Find where the given text appears and provide that cell's center as [X, Y] coordinate. 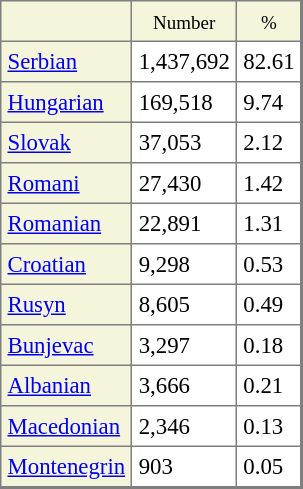
2,346 [184, 426]
1.42 [270, 183]
0.49 [270, 304]
9,298 [184, 264]
0.18 [270, 345]
Croatian [66, 264]
3,666 [184, 385]
Macedonian [66, 426]
82.61 [270, 61]
Slovak [66, 142]
Montenegrin [66, 466]
8,605 [184, 304]
Rusyn [66, 304]
169,518 [184, 102]
2.12 [270, 142]
27,430 [184, 183]
Hungarian [66, 102]
1.31 [270, 223]
% [270, 21]
22,891 [184, 223]
Romanian [66, 223]
0.13 [270, 426]
Bunjevac [66, 345]
37,053 [184, 142]
903 [184, 466]
0.53 [270, 264]
9.74 [270, 102]
Serbian [66, 61]
0.05 [270, 466]
1,437,692 [184, 61]
Number [184, 21]
Albanian [66, 385]
3,297 [184, 345]
Romani [66, 183]
0.21 [270, 385]
